Provide the (x, y) coordinate of the cell's center where the given text is located.  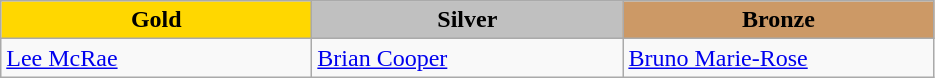
Bronze (778, 20)
Lee McRae (156, 58)
Brian Cooper (468, 58)
Gold (156, 20)
Silver (468, 20)
Bruno Marie-Rose (778, 58)
